For the text-containing cell, return its midpoint in (x, y) coordinate format. 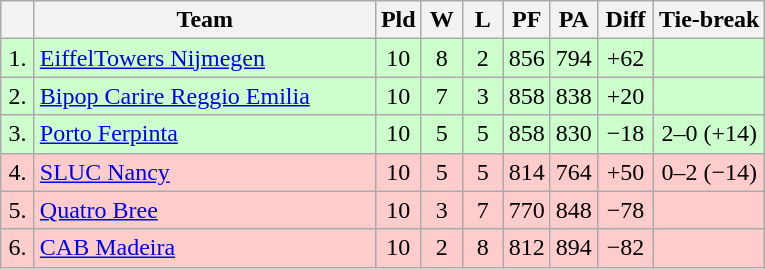
PA (574, 20)
2. (18, 96)
+62 (625, 58)
764 (574, 172)
838 (574, 96)
Pld (398, 20)
1. (18, 58)
+20 (625, 96)
L (482, 20)
−82 (625, 248)
848 (574, 210)
814 (526, 172)
0–2 (−14) (709, 172)
W (442, 20)
−78 (625, 210)
5. (18, 210)
Diff (625, 20)
+50 (625, 172)
812 (526, 248)
3. (18, 134)
CAB Madeira (204, 248)
Tie-break (709, 20)
6. (18, 248)
Bipop Carire Reggio Emilia (204, 96)
4. (18, 172)
PF (526, 20)
Porto Ferpinta (204, 134)
770 (526, 210)
2–0 (+14) (709, 134)
−18 (625, 134)
794 (574, 58)
830 (574, 134)
856 (526, 58)
Team (204, 20)
SLUC Nancy (204, 172)
EiffelTowers Nijmegen (204, 58)
894 (574, 248)
Quatro Bree (204, 210)
